Return [X, Y] of the center of cell containing provided text 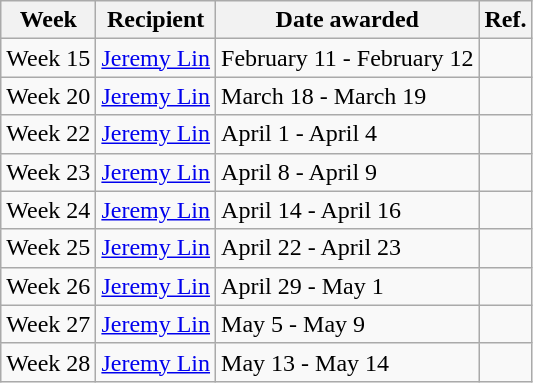
Week 26 [48, 286]
Date awarded [348, 20]
March 18 - March 19 [348, 96]
April 29 - May 1 [348, 286]
Week 15 [48, 58]
Week [48, 20]
April 1 - April 4 [348, 134]
Week 25 [48, 248]
Ref. [506, 20]
Week 28 [48, 362]
Week 22 [48, 134]
Week 24 [48, 210]
Recipient [156, 20]
Week 23 [48, 172]
Week 20 [48, 96]
April 14 - April 16 [348, 210]
May 5 - May 9 [348, 324]
May 13 - May 14 [348, 362]
February 11 - February 12 [348, 58]
April 22 - April 23 [348, 248]
Week 27 [48, 324]
April 8 - April 9 [348, 172]
